Return the (x, y) coordinate for the center point of the cell that contains the specified text.  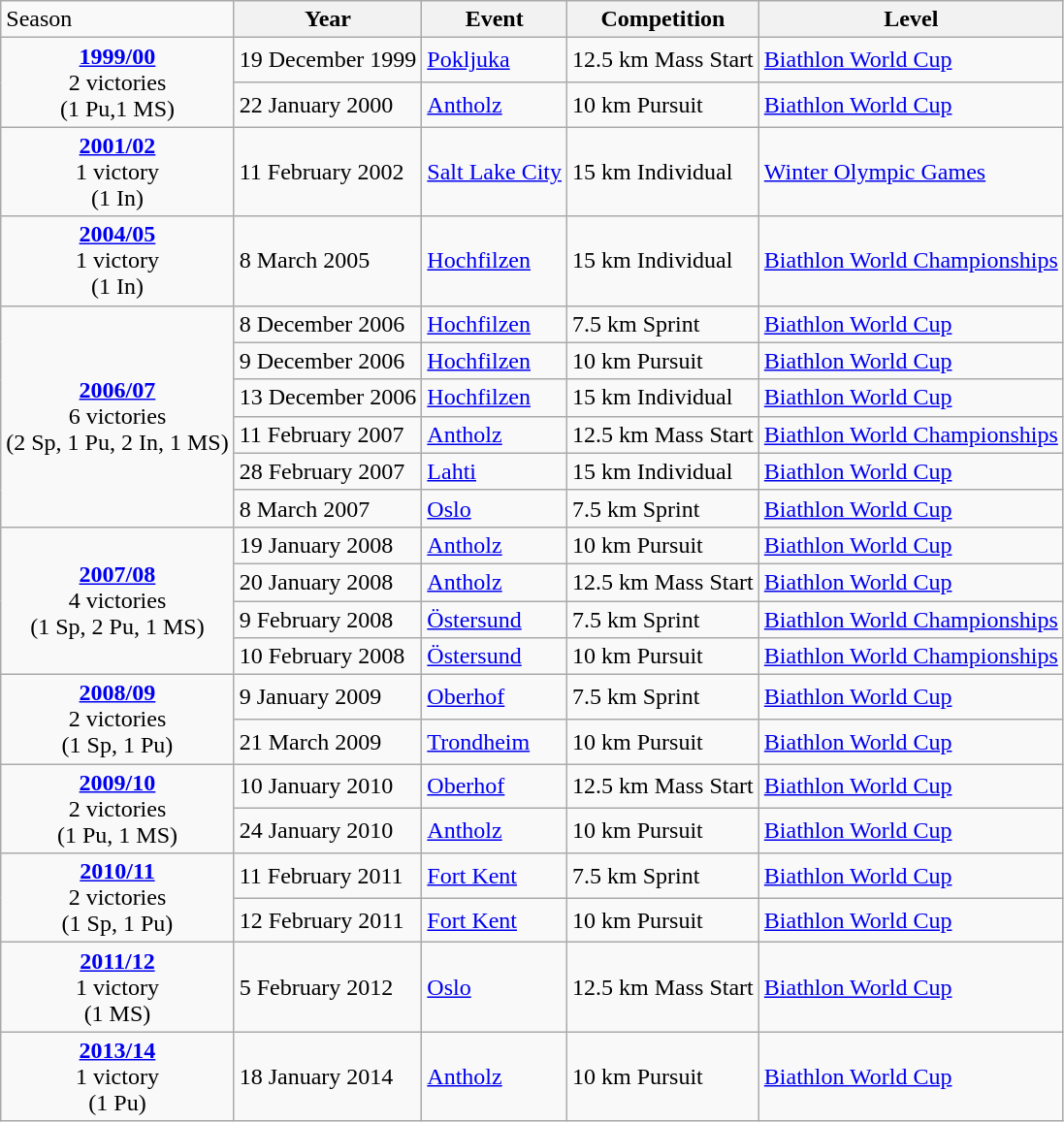
19 December 1999 (328, 60)
9 February 2008 (328, 620)
11 February 2002 (328, 172)
Level (911, 19)
10 February 2008 (328, 657)
8 December 2006 (328, 324)
11 February 2011 (328, 876)
Salt Lake City (495, 172)
19 January 2008 (328, 545)
10 January 2010 (328, 786)
20 January 2008 (328, 582)
Competition (663, 19)
2006/07 6 victories (2 Sp, 1 Pu, 2 In, 1 MS) (117, 416)
Event (495, 19)
11 February 2007 (328, 434)
Winter Olympic Games (911, 172)
1999/00 2 victories (1 Pu,1 MS) (117, 82)
Year (328, 19)
2013/14 1 victory (1 Pu) (117, 1076)
2010/11 2 victories (1 Sp, 1 Pu) (117, 898)
12 February 2011 (328, 920)
2011/12 1 victory (1 MS) (117, 987)
22 January 2000 (328, 105)
24 January 2010 (328, 831)
21 March 2009 (328, 742)
Lahti (495, 471)
13 December 2006 (328, 398)
28 February 2007 (328, 471)
2007/08 4 victories (1 Sp, 2 Pu, 1 MS) (117, 600)
2009/10 2 victories (1 Pu, 1 MS) (117, 809)
Trondheim (495, 742)
5 February 2012 (328, 987)
Pokljuka (495, 60)
2004/05 1 victory (1 In) (117, 261)
Season (117, 19)
9 December 2006 (328, 361)
2001/02 1 victory (1 In) (117, 172)
9 January 2009 (328, 697)
2008/09 2 victories (1 Sp, 1 Pu) (117, 720)
18 January 2014 (328, 1076)
8 March 2007 (328, 508)
8 March 2005 (328, 261)
